Determine the [X, Y] coordinate at the center of the cell enclosing the given text.  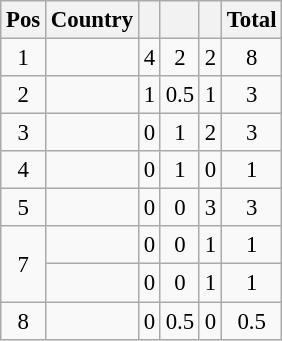
7 [24, 264]
Pos [24, 20]
5 [24, 208]
Country [92, 20]
Total [251, 20]
